Locate the cell with the specified text and output its (x, y) center coordinate. 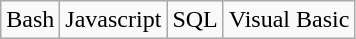
Javascript (114, 20)
Bash (30, 20)
Visual Basic (289, 20)
SQL (195, 20)
